Extract the [x, y] coordinate from the center of the cell holding the provided text.  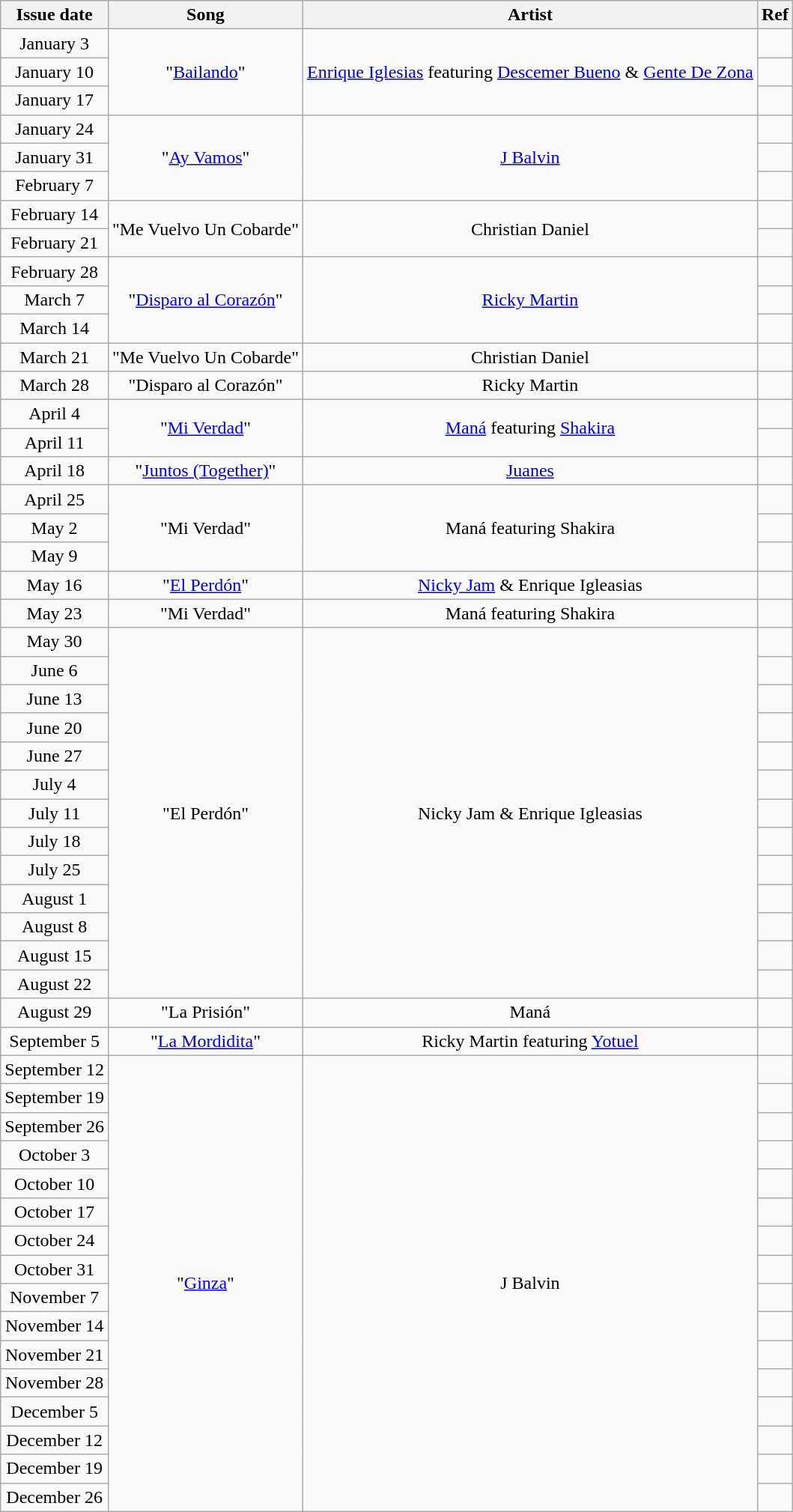
January 24 [55, 129]
June 27 [55, 756]
March 14 [55, 328]
March 7 [55, 300]
May 9 [55, 556]
December 12 [55, 1440]
October 31 [55, 1269]
"Juntos (Together)" [205, 471]
May 23 [55, 613]
April 4 [55, 414]
March 21 [55, 357]
August 15 [55, 956]
September 26 [55, 1126]
May 16 [55, 585]
Ricky Martin featuring Yotuel [530, 1041]
August 22 [55, 984]
August 1 [55, 899]
Juanes [530, 471]
October 3 [55, 1155]
November 7 [55, 1298]
April 11 [55, 443]
"Bailando" [205, 72]
May 2 [55, 528]
June 20 [55, 727]
April 25 [55, 500]
April 18 [55, 471]
Song [205, 15]
July 4 [55, 784]
November 28 [55, 1383]
October 17 [55, 1212]
"Ay Vamos" [205, 157]
February 7 [55, 186]
"La Mordidita" [205, 1041]
Artist [530, 15]
January 17 [55, 100]
Maná [530, 1012]
March 28 [55, 386]
July 18 [55, 842]
Issue date [55, 15]
October 10 [55, 1183]
September 19 [55, 1098]
November 21 [55, 1355]
January 3 [55, 43]
June 6 [55, 670]
November 14 [55, 1326]
December 26 [55, 1497]
August 8 [55, 927]
May 30 [55, 642]
December 19 [55, 1469]
September 5 [55, 1041]
Enrique Iglesias featuring Descemer Bueno & Gente De Zona [530, 72]
June 13 [55, 699]
October 24 [55, 1240]
February 28 [55, 271]
"La Prisión" [205, 1012]
February 21 [55, 243]
January 10 [55, 72]
Ref [774, 15]
August 29 [55, 1012]
February 14 [55, 214]
"Ginza" [205, 1284]
December 5 [55, 1412]
July 25 [55, 870]
January 31 [55, 157]
July 11 [55, 813]
September 12 [55, 1069]
